From the cell containing the given text, extract its center point as (X, Y) coordinate. 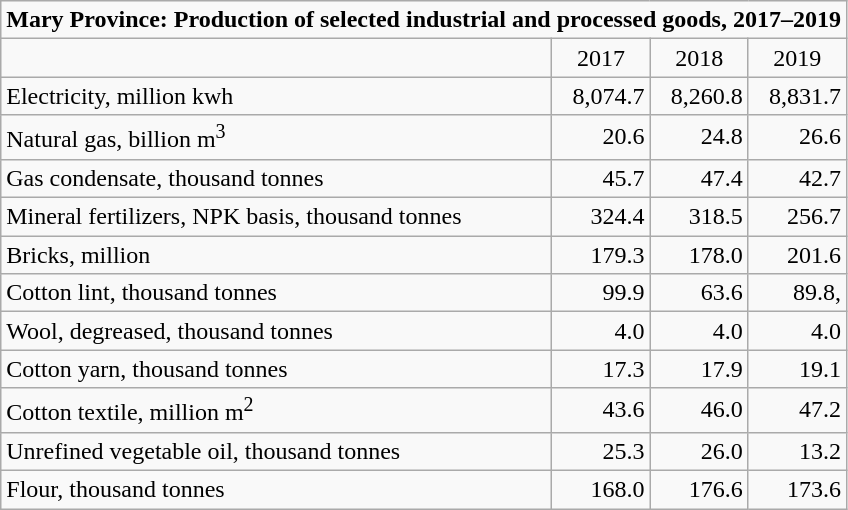
8,831.7 (797, 96)
46.0 (699, 410)
256.7 (797, 217)
42.7 (797, 178)
Electricity, million kwh (276, 96)
Gas condensate, thousand tonnes (276, 178)
324.4 (601, 217)
Flour, thousand tonnes (276, 489)
Mary Province: Production of selected industrial and processed goods, 2017–2019 (424, 20)
24.8 (699, 138)
2019 (797, 58)
89.8, (797, 293)
2017 (601, 58)
Mineral fertilizers, NPK basis, thousand tonnes (276, 217)
63.6 (699, 293)
25.3 (601, 451)
176.6 (699, 489)
168.0 (601, 489)
99.9 (601, 293)
13.2 (797, 451)
26.6 (797, 138)
26.0 (699, 451)
Wool, degreased, thousand tonnes (276, 331)
20.6 (601, 138)
Cotton yarn, thousand tonnes (276, 369)
8,074.7 (601, 96)
17.9 (699, 369)
8,260.8 (699, 96)
173.6 (797, 489)
Cotton lint, thousand tonnes (276, 293)
45.7 (601, 178)
178.0 (699, 255)
318.5 (699, 217)
Cotton textile, million m2 (276, 410)
19.1 (797, 369)
47.4 (699, 178)
43.6 (601, 410)
Unrefined vegetable oil, thousand tonnes (276, 451)
2018 (699, 58)
17.3 (601, 369)
Natural gas, billion m3 (276, 138)
179.3 (601, 255)
47.2 (797, 410)
Bricks, million (276, 255)
201.6 (797, 255)
